Return [X, Y] of the center of cell containing provided text 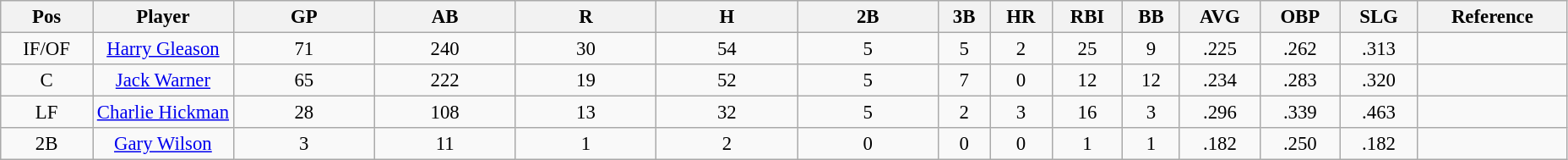
Player [164, 17]
30 [586, 49]
.262 [1300, 49]
9 [1151, 49]
.234 [1220, 80]
54 [727, 49]
71 [304, 49]
Gary Wilson [164, 144]
.339 [1300, 113]
3B [965, 17]
AB [444, 17]
240 [444, 49]
16 [1087, 113]
HR [1021, 17]
32 [727, 113]
65 [304, 80]
.313 [1379, 49]
108 [444, 113]
28 [304, 113]
.296 [1220, 113]
11 [444, 144]
7 [965, 80]
19 [586, 80]
13 [586, 113]
LF [47, 113]
BB [1151, 17]
IF/OF [47, 49]
.250 [1300, 144]
SLG [1379, 17]
.283 [1300, 80]
RBI [1087, 17]
Reference [1492, 17]
Jack Warner [164, 80]
Pos [47, 17]
.225 [1220, 49]
Harry Gleason [164, 49]
52 [727, 80]
R [586, 17]
222 [444, 80]
.463 [1379, 113]
.320 [1379, 80]
H [727, 17]
GP [304, 17]
OBP [1300, 17]
C [47, 80]
25 [1087, 49]
Charlie Hickman [164, 113]
AVG [1220, 17]
